Capture the cell that displays the provided text and extract its [X, Y] central coordinate. 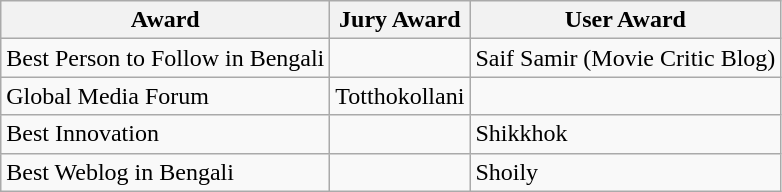
Shikkhok [626, 134]
Best Weblog in Bengali [166, 172]
Best Innovation [166, 134]
Totthokollani [400, 96]
Saif Samir (Movie Critic Blog) [626, 58]
Jury Award [400, 20]
Best Person to Follow in Bengali [166, 58]
Award [166, 20]
User Award [626, 20]
Shoily [626, 172]
Global Media Forum [166, 96]
